Return [x, y] of the center of cell containing provided text 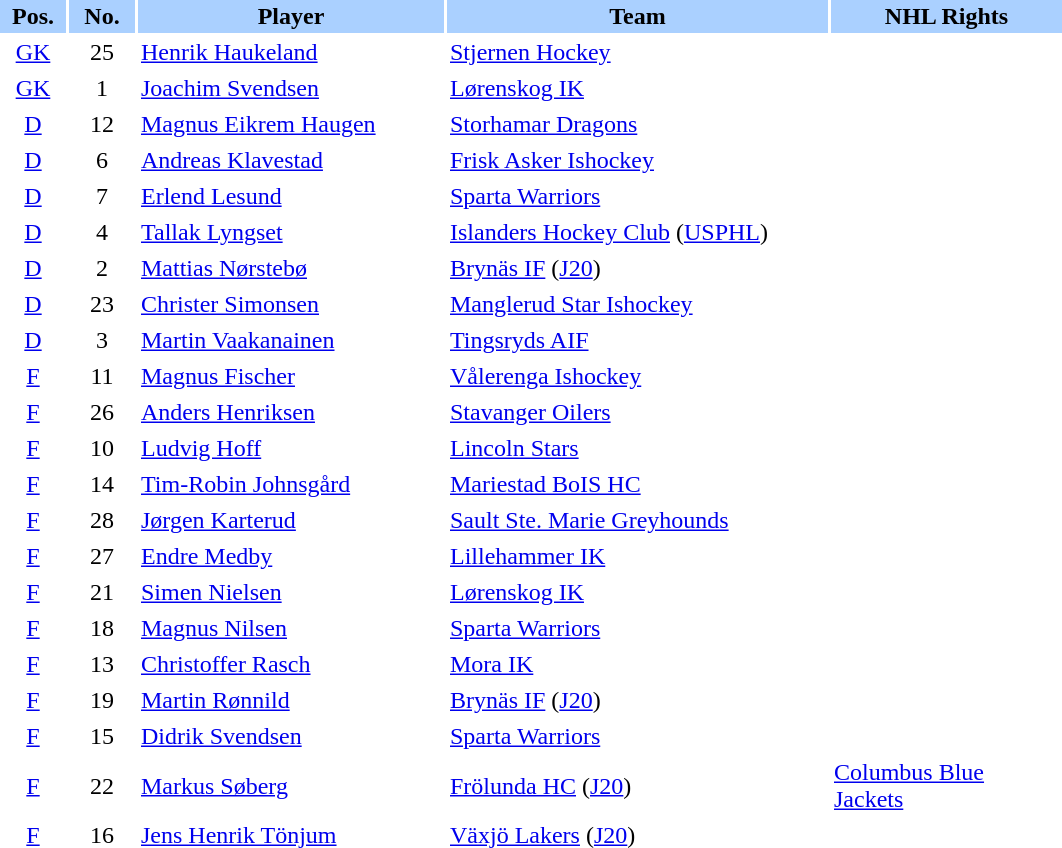
18 [102, 628]
6 [102, 160]
13 [102, 664]
25 [102, 52]
Mora IK [638, 664]
Sault Ste. Marie Greyhounds [638, 520]
15 [102, 736]
Frisk Asker Ishockey [638, 160]
2 [102, 268]
Lincoln Stars [638, 448]
4 [102, 232]
10 [102, 448]
Martin Rønnild [291, 700]
Frölunda HC (J20) [638, 786]
Vålerenga Ishockey [638, 376]
Didrik Svendsen [291, 736]
Storhamar Dragons [638, 124]
26 [102, 412]
Anders Henriksen [291, 412]
Manglerud Star Ishockey [638, 304]
Magnus Nilsen [291, 628]
No. [102, 16]
7 [102, 196]
Henrik Haukeland [291, 52]
Stavanger Oilers [638, 412]
11 [102, 376]
Mariestad BoIS HC [638, 484]
Christer Simonsen [291, 304]
Mattias Nørstebø [291, 268]
Joachim Svendsen [291, 88]
Endre Medby [291, 556]
3 [102, 340]
Andreas Klavestad [291, 160]
Magnus Fischer [291, 376]
Islanders Hockey Club (USPHL) [638, 232]
Simen Nielsen [291, 592]
14 [102, 484]
Ludvig Hoff [291, 448]
Stjernen Hockey [638, 52]
Tingsryds AIF [638, 340]
27 [102, 556]
NHL Rights [946, 16]
Markus Søberg [291, 786]
23 [102, 304]
Tallak Lyngset [291, 232]
Tim-Robin Johnsgård [291, 484]
22 [102, 786]
Pos. [33, 16]
28 [102, 520]
Lillehammer IK [638, 556]
Team [638, 16]
1 [102, 88]
Erlend Lesund [291, 196]
21 [102, 592]
Christoffer Rasch [291, 664]
Magnus Eikrem Haugen [291, 124]
19 [102, 700]
Columbus Blue Jackets [946, 786]
Player [291, 16]
12 [102, 124]
Martin Vaakanainen [291, 340]
Jørgen Karterud [291, 520]
